Scan for the cell matching the given text and deliver its (X, Y) coordinate at center. 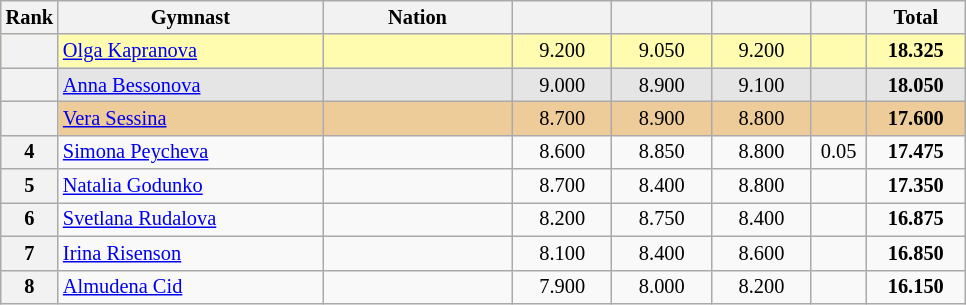
9.000 (562, 85)
Rank (30, 17)
17.600 (916, 118)
Natalia Godunko (190, 186)
Irina Risenson (190, 253)
17.350 (916, 186)
8.000 (662, 287)
8 (30, 287)
Almudena Cid (190, 287)
Svetlana Rudalova (190, 219)
16.850 (916, 253)
18.050 (916, 85)
7.900 (562, 287)
7 (30, 253)
0.05 (838, 152)
9.100 (762, 85)
Simona Peycheva (190, 152)
5 (30, 186)
16.150 (916, 287)
18.325 (916, 51)
8.750 (662, 219)
9.050 (662, 51)
16.875 (916, 219)
4 (30, 152)
Nation (418, 17)
8.850 (662, 152)
Anna Bessonova (190, 85)
Olga Kapranova (190, 51)
Vera Sessina (190, 118)
Gymnast (190, 17)
Total (916, 17)
17.475 (916, 152)
6 (30, 219)
8.100 (562, 253)
